Search for the cell housing the specified text and yield its (X, Y) center coordinate. 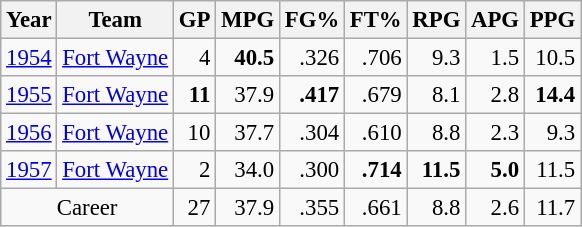
2.3 (496, 133)
.661 (376, 208)
RPG (436, 20)
.304 (312, 133)
FT% (376, 20)
1957 (29, 170)
.679 (376, 95)
11.7 (552, 208)
5.0 (496, 170)
.300 (312, 170)
Year (29, 20)
.610 (376, 133)
1956 (29, 133)
11 (194, 95)
1.5 (496, 58)
.714 (376, 170)
10 (194, 133)
2.6 (496, 208)
APG (496, 20)
1955 (29, 95)
34.0 (248, 170)
14.4 (552, 95)
27 (194, 208)
PPG (552, 20)
37.7 (248, 133)
1954 (29, 58)
2 (194, 170)
.355 (312, 208)
10.5 (552, 58)
.417 (312, 95)
MPG (248, 20)
2.8 (496, 95)
.326 (312, 58)
GP (194, 20)
FG% (312, 20)
8.1 (436, 95)
Team (116, 20)
40.5 (248, 58)
.706 (376, 58)
Career (88, 208)
4 (194, 58)
